Detect which cell encompasses the target text, then output its (x, y) center coordinate. 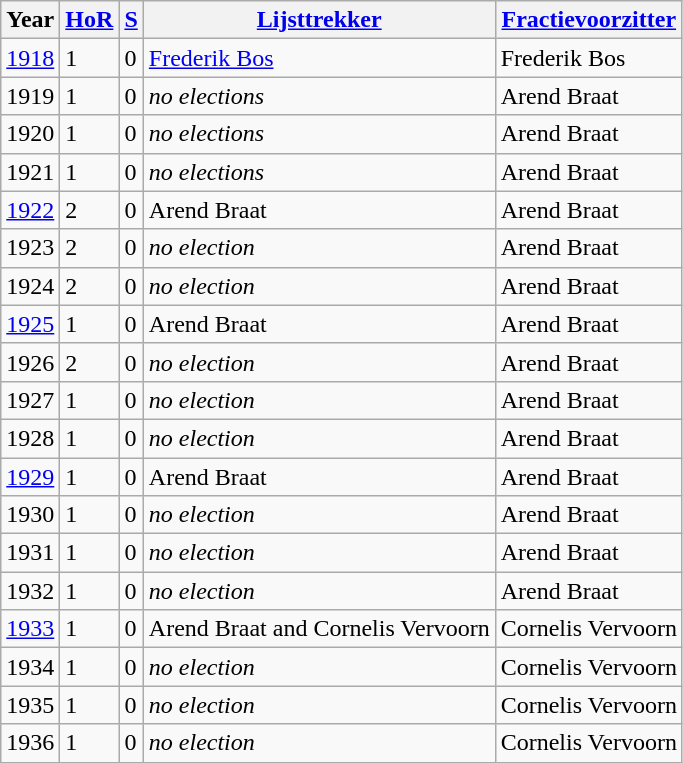
S (131, 20)
Year (30, 20)
1925 (30, 324)
1918 (30, 58)
1935 (30, 705)
1927 (30, 400)
1934 (30, 667)
1933 (30, 629)
Lijsttrekker (319, 20)
Fractievoorzitter (588, 20)
1926 (30, 362)
1936 (30, 743)
HoR (90, 20)
1928 (30, 438)
1929 (30, 477)
1924 (30, 286)
1931 (30, 553)
1919 (30, 96)
1932 (30, 591)
1920 (30, 134)
Arend Braat and Cornelis Vervoorn (319, 629)
1922 (30, 210)
1923 (30, 248)
1930 (30, 515)
1921 (30, 172)
